Detect which cell encompasses the target text, then output its [x, y] center coordinate. 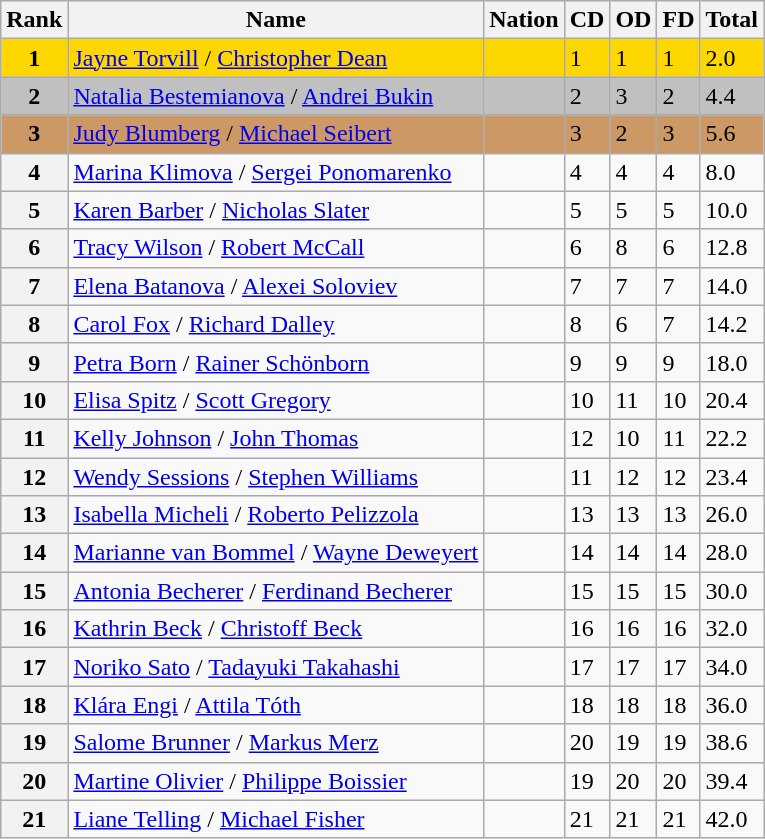
42.0 [732, 819]
Isabella Micheli / Roberto Pelizzola [276, 515]
Noriko Sato / Tadayuki Takahashi [276, 667]
5.6 [732, 134]
23.4 [732, 477]
Judy Blumberg / Michael Seibert [276, 134]
Klára Engi / Attila Tóth [276, 705]
CD [587, 20]
Jayne Torvill / Christopher Dean [276, 58]
Name [276, 20]
Kathrin Beck / Christoff Beck [276, 629]
Rank [34, 20]
Antonia Becherer / Ferdinand Becherer [276, 591]
Petra Born / Rainer Schönborn [276, 362]
39.4 [732, 781]
OD [634, 20]
Elena Batanova / Alexei Soloviev [276, 286]
38.6 [732, 743]
Liane Telling / Michael Fisher [276, 819]
Elisa Spitz / Scott Gregory [276, 400]
20.4 [732, 400]
4.4 [732, 96]
2.0 [732, 58]
32.0 [732, 629]
FD [678, 20]
18.0 [732, 362]
30.0 [732, 591]
26.0 [732, 515]
12.8 [732, 248]
Karen Barber / Nicholas Slater [276, 210]
22.2 [732, 438]
Natalia Bestemianova / Andrei Bukin [276, 96]
Marina Klimova / Sergei Ponomarenko [276, 172]
8.0 [732, 172]
Nation [524, 20]
34.0 [732, 667]
Total [732, 20]
Carol Fox / Richard Dalley [276, 324]
28.0 [732, 553]
36.0 [732, 705]
Tracy Wilson / Robert McCall [276, 248]
10.0 [732, 210]
Marianne van Bommel / Wayne Deweyert [276, 553]
14.2 [732, 324]
Kelly Johnson / John Thomas [276, 438]
14.0 [732, 286]
Wendy Sessions / Stephen Williams [276, 477]
Salome Brunner / Markus Merz [276, 743]
Martine Olivier / Philippe Boissier [276, 781]
